Provide the [x, y] coordinate of the cell's center where the given text is located.  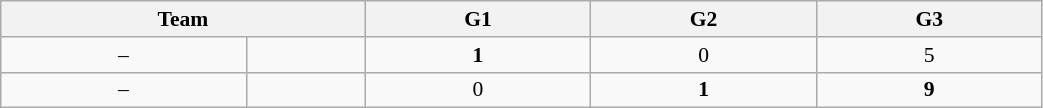
5 [929, 55]
G3 [929, 19]
9 [929, 90]
Team [183, 19]
G1 [478, 19]
G2 [704, 19]
